Find where the given text appears and provide that cell's center as (X, Y) coordinate. 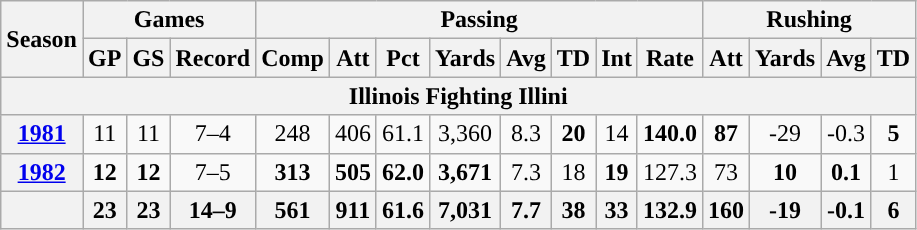
-0.1 (846, 210)
7.7 (526, 210)
406 (352, 134)
505 (352, 172)
62.0 (402, 172)
Passing (480, 20)
561 (293, 210)
Record (213, 58)
18 (573, 172)
3,360 (466, 134)
Games (168, 20)
14 (617, 134)
7.3 (526, 172)
14–9 (213, 210)
Rate (670, 58)
1 (893, 172)
73 (726, 172)
8.3 (526, 134)
7,031 (466, 210)
3,671 (466, 172)
0.1 (846, 172)
61.6 (402, 210)
6 (893, 210)
132.9 (670, 210)
-0.3 (846, 134)
7–5 (213, 172)
GS (148, 58)
7–4 (213, 134)
-29 (786, 134)
127.3 (670, 172)
1981 (42, 134)
20 (573, 134)
61.1 (402, 134)
GP (104, 58)
38 (573, 210)
5 (893, 134)
Int (617, 58)
Comp (293, 58)
10 (786, 172)
Illinois Fighting Illini (458, 96)
Season (42, 39)
313 (293, 172)
248 (293, 134)
140.0 (670, 134)
-19 (786, 210)
Rushing (808, 20)
87 (726, 134)
19 (617, 172)
Pct (402, 58)
911 (352, 210)
160 (726, 210)
33 (617, 210)
1982 (42, 172)
